Scan for the cell matching the given text and deliver its [X, Y] coordinate at center. 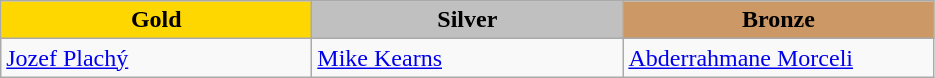
Gold [156, 20]
Bronze [778, 20]
Abderrahmane Morceli [778, 58]
Jozef Plachý [156, 58]
Silver [468, 20]
Mike Kearns [468, 58]
